Locate the cell with the specified text and output its [x, y] center coordinate. 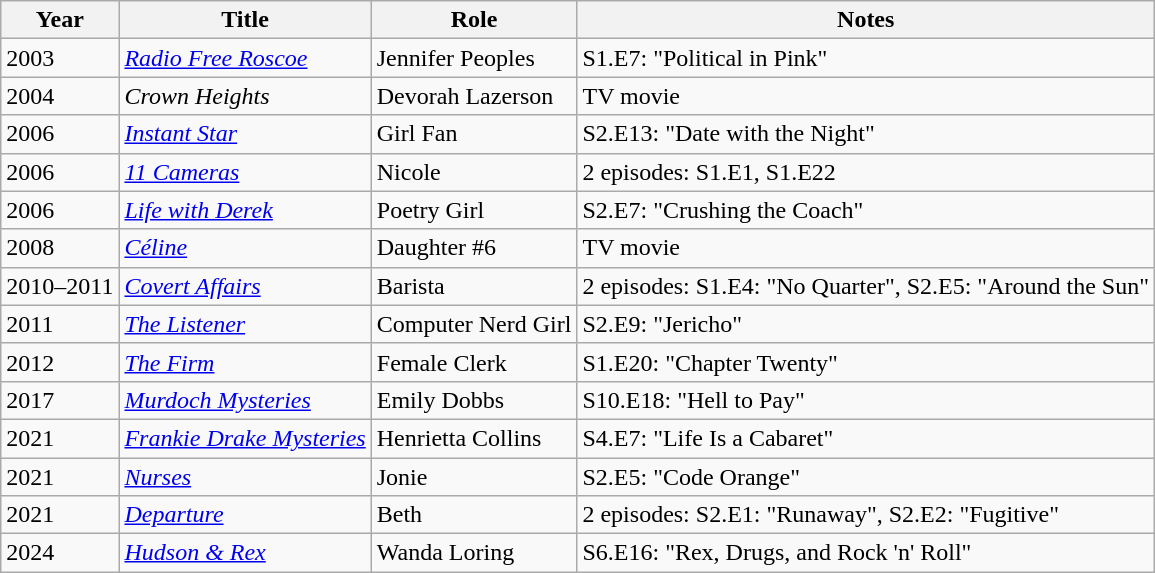
Barista [474, 286]
11 Cameras [245, 172]
Role [474, 20]
Nurses [245, 477]
Crown Heights [245, 96]
S6.E16: "Rex, Drugs, and Rock 'n' Roll" [866, 553]
2010–2011 [60, 286]
Frankie Drake Mysteries [245, 438]
Instant Star [245, 134]
S1.E7: "Political in Pink" [866, 58]
S2.E5: "Code Orange" [866, 477]
Female Clerk [474, 362]
Emily Dobbs [474, 400]
Henrietta Collins [474, 438]
2024 [60, 553]
The Listener [245, 324]
Notes [866, 20]
2004 [60, 96]
Murdoch Mysteries [245, 400]
Daughter #6 [474, 248]
S2.E13: "Date with the Night" [866, 134]
Year [60, 20]
2 episodes: S1.E4: "No Quarter", S2.E5: "Around the Sun" [866, 286]
S4.E7: "Life Is a Cabaret" [866, 438]
S1.E20: "Chapter Twenty" [866, 362]
Departure [245, 515]
Jonie [474, 477]
Devorah Lazerson [474, 96]
Title [245, 20]
S10.E18: "Hell to Pay" [866, 400]
Wanda Loring [474, 553]
Céline [245, 248]
Hudson & Rex [245, 553]
S2.E7: "Crushing the Coach" [866, 210]
2011 [60, 324]
Radio Free Roscoe [245, 58]
2 episodes: S2.E1: "Runaway", S2.E2: "Fugitive" [866, 515]
Covert Affairs [245, 286]
2 episodes: S1.E1, S1.E22 [866, 172]
Nicole [474, 172]
2017 [60, 400]
The Firm [245, 362]
Poetry Girl [474, 210]
S2.E9: "Jericho" [866, 324]
Life with Derek [245, 210]
Jennifer Peoples [474, 58]
2003 [60, 58]
2008 [60, 248]
Beth [474, 515]
2012 [60, 362]
Girl Fan [474, 134]
Computer Nerd Girl [474, 324]
